Capture the cell that displays the provided text and extract its [X, Y] central coordinate. 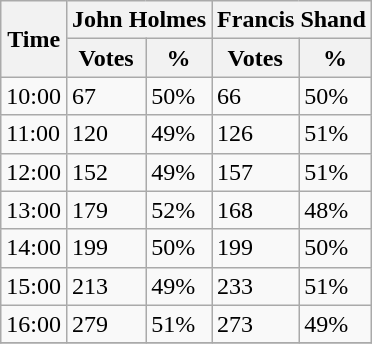
168 [256, 210]
157 [256, 172]
126 [256, 134]
120 [106, 134]
Time [34, 39]
15:00 [34, 286]
12:00 [34, 172]
John Holmes [138, 20]
273 [256, 324]
48% [336, 210]
14:00 [34, 248]
213 [106, 286]
152 [106, 172]
233 [256, 286]
179 [106, 210]
67 [106, 96]
Francis Shand [292, 20]
279 [106, 324]
16:00 [34, 324]
52% [179, 210]
66 [256, 96]
10:00 [34, 96]
13:00 [34, 210]
11:00 [34, 134]
